Search for the cell housing the specified text and yield its (X, Y) center coordinate. 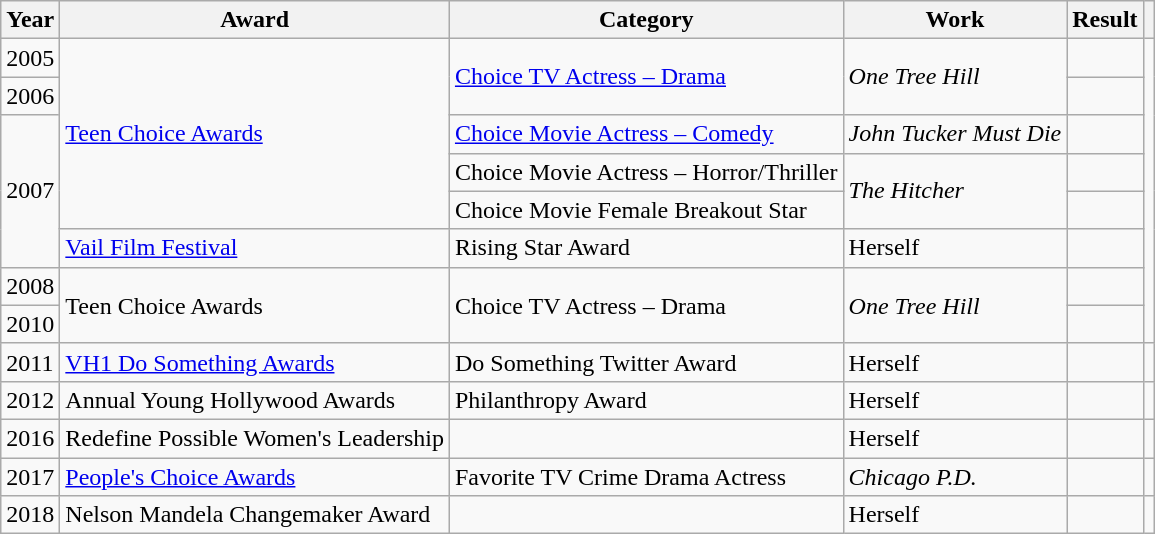
Favorite TV Crime Drama Actress (646, 477)
2017 (30, 477)
Year (30, 20)
Rising Star Award (646, 248)
2012 (30, 400)
Work (955, 20)
Nelson Mandela Changemaker Award (255, 515)
2016 (30, 438)
Category (646, 20)
Annual Young Hollywood Awards (255, 400)
2011 (30, 362)
Choice Movie Female Breakout Star (646, 210)
2005 (30, 58)
John Tucker Must Die (955, 134)
The Hitcher (955, 191)
2007 (30, 191)
Choice Movie Actress – Comedy (646, 134)
2006 (30, 96)
People's Choice Awards (255, 477)
2010 (30, 324)
Philanthropy Award (646, 400)
Vail Film Festival (255, 248)
Award (255, 20)
Result (1105, 20)
2018 (30, 515)
2008 (30, 286)
Chicago P.D. (955, 477)
Do Something Twitter Award (646, 362)
Redefine Possible Women's Leadership (255, 438)
Choice Movie Actress – Horror/Thriller (646, 172)
VH1 Do Something Awards (255, 362)
